Return the (X, Y) coordinate for the center point of the cell that contains the specified text.  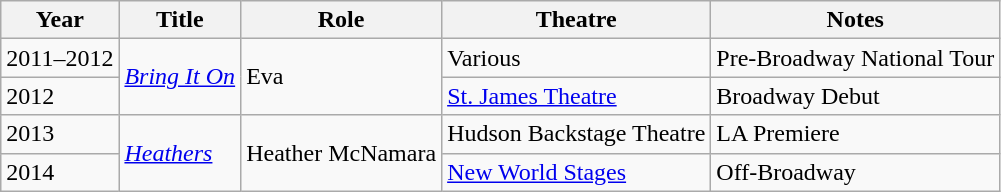
Eva (342, 77)
St. James Theatre (576, 96)
Theatre (576, 20)
Pre-Broadway National Tour (856, 58)
Notes (856, 20)
2011–2012 (60, 58)
Heathers (180, 153)
Heather McNamara (342, 153)
2012 (60, 96)
Role (342, 20)
New World Stages (576, 172)
Various (576, 58)
Hudson Backstage Theatre (576, 134)
Title (180, 20)
LA Premiere (856, 134)
2014 (60, 172)
2013 (60, 134)
Bring It On (180, 77)
Year (60, 20)
Off-Broadway (856, 172)
Broadway Debut (856, 96)
